Return the [X, Y] coordinate for the center point of the cell that contains the specified text.  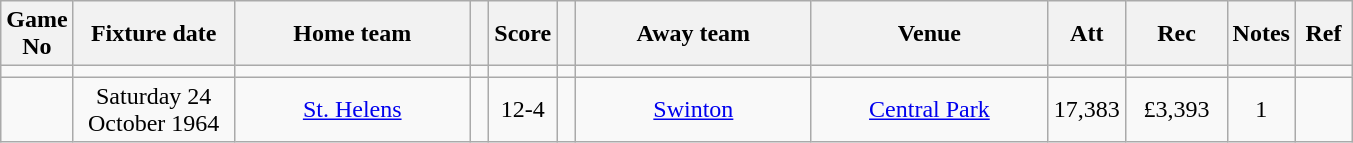
£3,393 [1176, 110]
St. Helens [352, 110]
12-4 [523, 110]
Score [523, 34]
17,383 [1086, 110]
Rec [1176, 34]
Away team [693, 34]
Att [1086, 34]
Home team [352, 34]
Ref [1323, 34]
Game No [37, 34]
Fixture date [154, 34]
1 [1261, 110]
Central Park [929, 110]
Venue [929, 34]
Notes [1261, 34]
Swinton [693, 110]
Saturday 24 October 1964 [154, 110]
